Scan for the cell matching the given text and deliver its [x, y] coordinate at center. 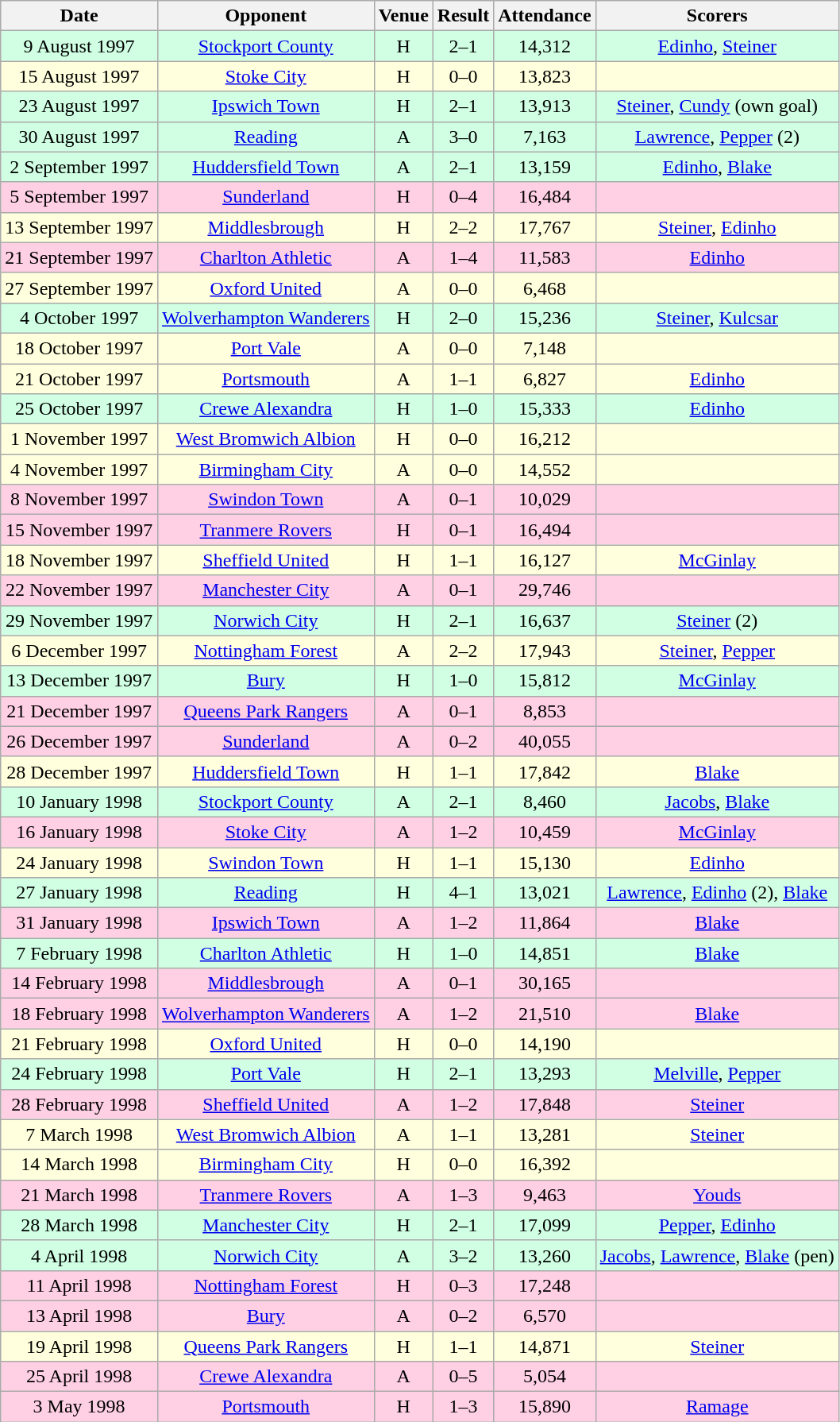
16,484 [545, 197]
10,029 [545, 500]
0–3 [463, 1285]
13,281 [545, 1134]
Scorers [717, 16]
16,127 [545, 560]
11 April 1998 [79, 1285]
24 January 1998 [79, 862]
21 February 1998 [79, 1044]
4 October 1997 [79, 318]
6 December 1997 [79, 651]
24 February 1998 [79, 1074]
16,494 [545, 530]
17,842 [545, 771]
2–0 [463, 318]
13,293 [545, 1074]
31 January 1998 [79, 923]
8 November 1997 [79, 500]
17,099 [545, 1225]
14,851 [545, 953]
10 January 1998 [79, 802]
8,460 [545, 802]
14,190 [545, 1044]
Pepper, Edinho [717, 1225]
16,392 [545, 1165]
15 August 1997 [79, 76]
13,021 [545, 893]
Lawrence, Pepper (2) [717, 137]
Opponent [265, 16]
18 October 1997 [79, 348]
9,463 [545, 1195]
21 October 1997 [79, 379]
19 April 1998 [79, 1347]
30 August 1997 [79, 137]
15,130 [545, 862]
13 December 1997 [79, 681]
3–0 [463, 137]
Melville, Pepper [717, 1074]
Jacobs, Blake [717, 802]
17,848 [545, 1104]
14,871 [545, 1347]
28 February 1998 [79, 1104]
Edinho, Blake [717, 167]
4 November 1997 [79, 469]
5 September 1997 [79, 197]
Steiner, Pepper [717, 651]
0–5 [463, 1377]
Steiner, Cundy (own goal) [717, 106]
Lawrence, Edinho (2), Blake [717, 893]
16,637 [545, 620]
Jacobs, Lawrence, Blake (pen) [717, 1255]
15 November 1997 [79, 530]
3–2 [463, 1255]
30,165 [545, 983]
Ramage [717, 1407]
22 November 1997 [79, 590]
4–1 [463, 893]
7,163 [545, 137]
28 March 1998 [79, 1225]
13,260 [545, 1255]
14,312 [545, 46]
25 October 1997 [79, 409]
17,248 [545, 1285]
13,823 [545, 76]
15,333 [545, 409]
13,913 [545, 106]
13 April 1998 [79, 1316]
25 April 1998 [79, 1377]
11,583 [545, 257]
29 November 1997 [79, 620]
6,827 [545, 379]
Date [79, 16]
14 March 1998 [79, 1165]
11,864 [545, 923]
0–4 [463, 197]
15,812 [545, 681]
21 December 1997 [79, 711]
40,055 [545, 741]
7 February 1998 [79, 953]
17,767 [545, 227]
26 December 1997 [79, 741]
23 August 1997 [79, 106]
28 December 1997 [79, 771]
Venue [403, 16]
7,148 [545, 348]
Steiner, Kulcsar [717, 318]
16 January 1998 [79, 832]
15,890 [545, 1407]
21,510 [545, 1014]
13,159 [545, 167]
15,236 [545, 318]
18 November 1997 [79, 560]
9 August 1997 [79, 46]
Edinho, Steiner [717, 46]
17,943 [545, 651]
21 September 1997 [79, 257]
Steiner (2) [717, 620]
13 September 1997 [79, 227]
7 March 1998 [79, 1134]
Attendance [545, 16]
4 April 1998 [79, 1255]
14,552 [545, 469]
18 February 1998 [79, 1014]
3 May 1998 [79, 1407]
27 January 1998 [79, 893]
21 March 1998 [79, 1195]
8,853 [545, 711]
Youds [717, 1195]
5,054 [545, 1377]
16,212 [545, 439]
Result [463, 16]
6,468 [545, 288]
1 November 1997 [79, 439]
27 September 1997 [79, 288]
10,459 [545, 832]
2 September 1997 [79, 167]
6,570 [545, 1316]
1–4 [463, 257]
Steiner, Edinho [717, 227]
29,746 [545, 590]
14 February 1998 [79, 983]
